Identify which cell holds the provided text, then report its (X, Y) central coordinate. 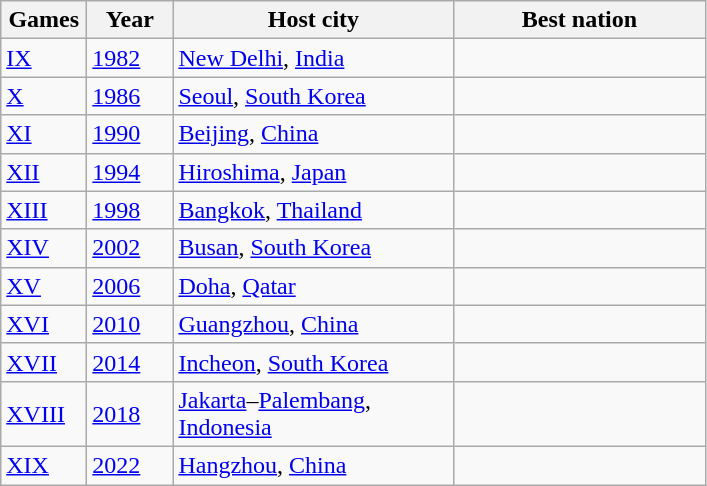
Beijing, China (314, 134)
1990 (130, 134)
2014 (130, 362)
New Delhi, India (314, 58)
Jakarta–Palembang, Indonesia (314, 414)
XII (44, 172)
XVII (44, 362)
2002 (130, 248)
1994 (130, 172)
XV (44, 286)
XIII (44, 210)
Hiroshima, Japan (314, 172)
Hangzhou, China (314, 465)
Host city (314, 20)
1998 (130, 210)
XIX (44, 465)
2018 (130, 414)
Seoul, South Korea (314, 96)
XIV (44, 248)
2006 (130, 286)
X (44, 96)
XVI (44, 324)
XVIII (44, 414)
Year (130, 20)
Best nation (580, 20)
Incheon, South Korea (314, 362)
2022 (130, 465)
Games (44, 20)
Doha, Qatar (314, 286)
Busan, South Korea (314, 248)
IX (44, 58)
2010 (130, 324)
Guangzhou, China (314, 324)
1986 (130, 96)
Bangkok, Thailand (314, 210)
1982 (130, 58)
XI (44, 134)
